Output the [x, y] coordinate of the center of the cell containing the given text.  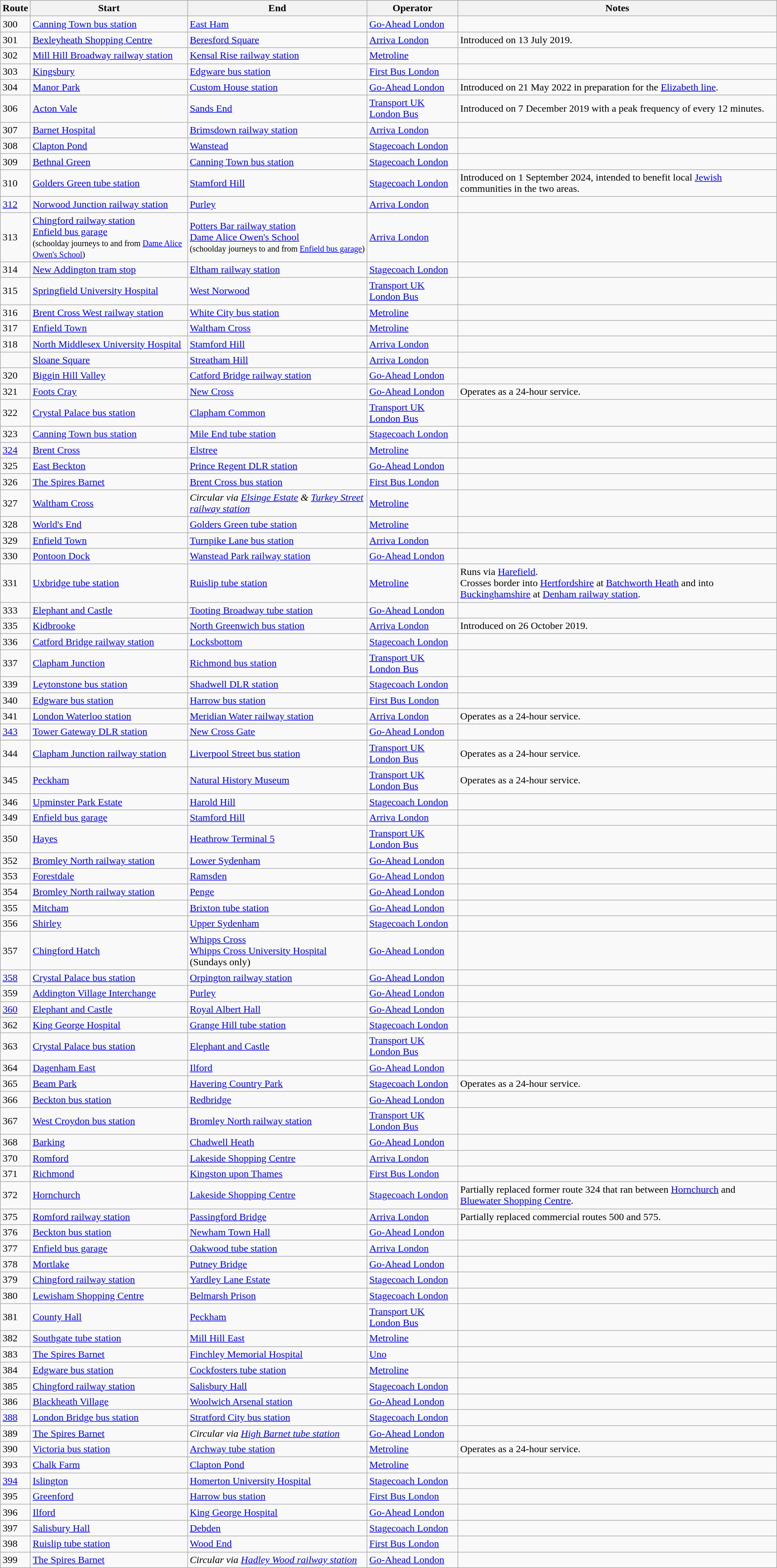
Springfield University Hospital [109, 291]
Partially replaced former route 324 that ran between Hornchurch and Bluewater Shopping Centre. [617, 1196]
301 [15, 40]
354 [15, 892]
Forestdale [109, 876]
385 [15, 1386]
343 [15, 732]
End [277, 8]
383 [15, 1354]
Beresford Square [277, 40]
Chingford Hatch [109, 951]
Greenford [109, 1497]
Passingford Bridge [277, 1217]
White City bus station [277, 313]
Royal Albert Hall [277, 1009]
394 [15, 1481]
395 [15, 1497]
324 [15, 450]
339 [15, 685]
London Waterloo station [109, 716]
Brixton tube station [277, 908]
396 [15, 1512]
New Addington tram stop [109, 270]
318 [15, 344]
366 [15, 1099]
302 [15, 56]
323 [15, 434]
365 [15, 1084]
367 [15, 1121]
Southgate tube station [109, 1338]
Uxbridge tube station [109, 583]
London Bridge bus station [109, 1417]
377 [15, 1248]
Homerton University Hospital [277, 1481]
Romford [109, 1158]
312 [15, 204]
336 [15, 642]
Barnet Hospital [109, 130]
307 [15, 130]
Heathrow Terminal 5 [277, 839]
350 [15, 839]
Woolwich Arsenal station [277, 1402]
398 [15, 1544]
Putney Bridge [277, 1264]
322 [15, 413]
Wanstead Park railway station [277, 556]
Hornchurch [109, 1196]
Hayes [109, 839]
Richmond [109, 1174]
East Beckton [109, 466]
331 [15, 583]
386 [15, 1402]
371 [15, 1174]
Grange Hill tube station [277, 1025]
World's End [109, 524]
352 [15, 861]
Meridian Water railway station [277, 716]
357 [15, 951]
Partially replaced commercial routes 500 and 575. [617, 1217]
Tooting Broadway tube station [277, 610]
Circular via High Barnet tube station [277, 1433]
Introduced on 13 July 2019. [617, 40]
Mitcham [109, 908]
Mill Hill East [277, 1338]
364 [15, 1068]
335 [15, 626]
326 [15, 482]
Route [15, 8]
Clapham Junction [109, 663]
Cockfosters tube station [277, 1370]
Foots Cray [109, 391]
337 [15, 663]
325 [15, 466]
363 [15, 1046]
Lewisham Shopping Centre [109, 1296]
Kidbrooke [109, 626]
Ramsden [277, 876]
Newham Town Hall [277, 1233]
Sands End [277, 109]
329 [15, 540]
384 [15, 1370]
360 [15, 1009]
Shadwell DLR station [277, 685]
Norwood Junction railway station [109, 204]
Debden [277, 1528]
Locksbottom [277, 642]
Chadwell Heath [277, 1142]
Finchley Memorial Hospital [277, 1354]
Natural History Museum [277, 780]
Runs via Harefield.Crosses border into Hertfordshire at Batchworth Heath and into Buckinghamshire at Denham railway station. [617, 583]
Circular via Elsinge Estate & Turkey Street railway station [277, 503]
West Norwood [277, 291]
Kingston upon Thames [277, 1174]
New Cross Gate [277, 732]
Introduced on 21 May 2022 in preparation for the Elizabeth line. [617, 87]
399 [15, 1560]
397 [15, 1528]
Brent Cross West railway station [109, 313]
378 [15, 1264]
382 [15, 1338]
Prince Regent DLR station [277, 466]
Havering Country Park [277, 1084]
349 [15, 817]
Bethnal Green [109, 161]
Brent Cross [109, 450]
368 [15, 1142]
Orpington railway station [277, 978]
355 [15, 908]
315 [15, 291]
West Croydon bus station [109, 1121]
Operator [413, 8]
313 [15, 237]
Clapham Common [277, 413]
Whipps CrossWhipps Cross University Hospital (Sundays only) [277, 951]
Blackheath Village [109, 1402]
356 [15, 924]
Sloane Square [109, 360]
304 [15, 87]
381 [15, 1317]
344 [15, 753]
359 [15, 993]
Brimsdown railway station [277, 130]
Addington Village Interchange [109, 993]
Yardley Lane Estate [277, 1280]
Penge [277, 892]
Uno [413, 1354]
306 [15, 109]
Mile End tube station [277, 434]
309 [15, 161]
376 [15, 1233]
345 [15, 780]
Introduced on 26 October 2019. [617, 626]
389 [15, 1433]
Wanstead [277, 146]
Kensal Rise railway station [277, 56]
380 [15, 1296]
390 [15, 1449]
Elstree [277, 450]
Barking [109, 1142]
Clapham Junction railway station [109, 753]
Upminster Park Estate [109, 802]
341 [15, 716]
County Hall [109, 1317]
Beam Park [109, 1084]
333 [15, 610]
379 [15, 1280]
North Greenwich bus station [277, 626]
310 [15, 183]
346 [15, 802]
East Ham [277, 24]
328 [15, 524]
370 [15, 1158]
Start [109, 8]
New Cross [277, 391]
Streatham Hill [277, 360]
375 [15, 1217]
320 [15, 376]
Mortlake [109, 1264]
Brent Cross bus station [277, 482]
Pontoon Dock [109, 556]
303 [15, 71]
314 [15, 270]
Chingford railway stationEnfield bus garage(schoolday journeys to and from Dame Alice Owen's School) [109, 237]
Biggin Hill Valley [109, 376]
Turnpike Lane bus station [277, 540]
Notes [617, 8]
358 [15, 978]
Stratford City bus station [277, 1417]
Richmond bus station [277, 663]
372 [15, 1196]
353 [15, 876]
340 [15, 700]
Chalk Farm [109, 1465]
321 [15, 391]
Redbridge [277, 1099]
Introduced on 1 September 2024, intended to benefit local Jewish communities in the two areas. [617, 183]
North Middlesex University Hospital [109, 344]
Kingsbury [109, 71]
Leytonstone bus station [109, 685]
Lower Sydenham [277, 861]
Introduced on 7 December 2019 with a peak frequency of every 12 minutes. [617, 109]
Eltham railway station [277, 270]
316 [15, 313]
327 [15, 503]
Acton Vale [109, 109]
Potters Bar railway stationDame Alice Owen's School(schoolday journeys to and from Enfield bus garage) [277, 237]
388 [15, 1417]
Shirley [109, 924]
Bexleyheath Shopping Centre [109, 40]
Circular via Hadley Wood railway station [277, 1560]
Manor Park [109, 87]
308 [15, 146]
Tower Gateway DLR station [109, 732]
Victoria bus station [109, 1449]
330 [15, 556]
Dagenham East [109, 1068]
Liverpool Street bus station [277, 753]
362 [15, 1025]
Custom House station [277, 87]
Harold Hill [277, 802]
Islington [109, 1481]
Wood End [277, 1544]
317 [15, 328]
Archway tube station [277, 1449]
Mill Hill Broadway railway station [109, 56]
393 [15, 1465]
Upper Sydenham [277, 924]
Oakwood tube station [277, 1248]
Romford railway station [109, 1217]
Belmarsh Prison [277, 1296]
300 [15, 24]
